Extract the [x, y] coordinate from the center of the cell holding the provided text.  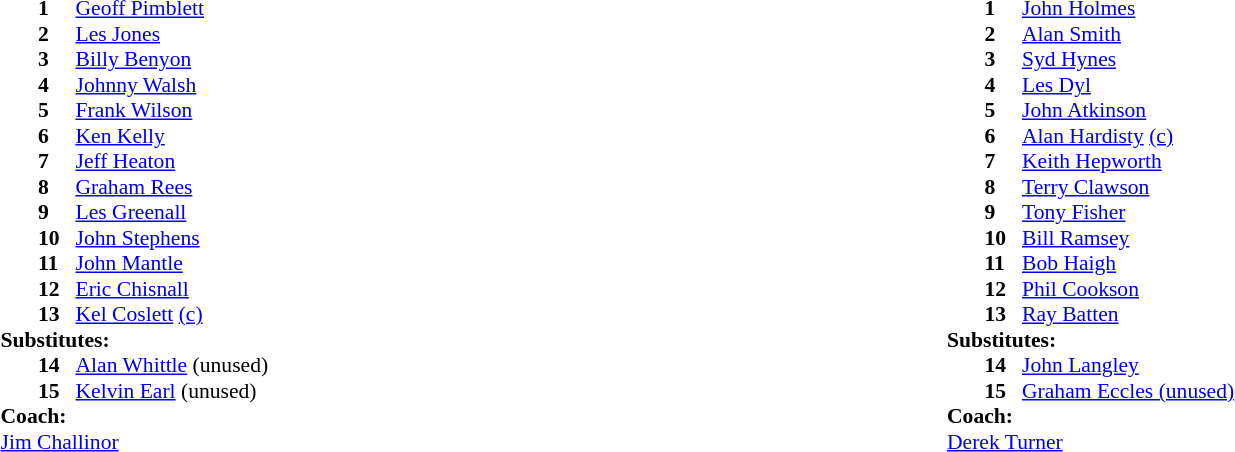
Terry Clawson [1128, 187]
Kelvin Earl (unused) [172, 391]
Eric Chisnall [172, 289]
Alan Whittle (unused) [172, 365]
Syd Hynes [1128, 59]
Keith Hepworth [1128, 161]
Alan Hardisty (c) [1128, 136]
Johnny Walsh [172, 85]
Alan Smith [1128, 34]
Les Jones [172, 34]
Billy Benyon [172, 59]
Les Greenall [172, 213]
Les Dyl [1128, 85]
Frank Wilson [172, 111]
Graham Rees [172, 187]
Ken Kelly [172, 136]
John Langley [1128, 365]
Bob Haigh [1128, 263]
John Atkinson [1128, 111]
Bill Ramsey [1128, 238]
John Mantle [172, 263]
John Stephens [172, 238]
Tony Fisher [1128, 213]
Jeff Heaton [172, 161]
Ray Batten [1128, 315]
Graham Eccles (unused) [1128, 391]
Kel Coslett (c) [172, 315]
Phil Cookson [1128, 289]
